Search for the cell housing the specified text and yield its [x, y] center coordinate. 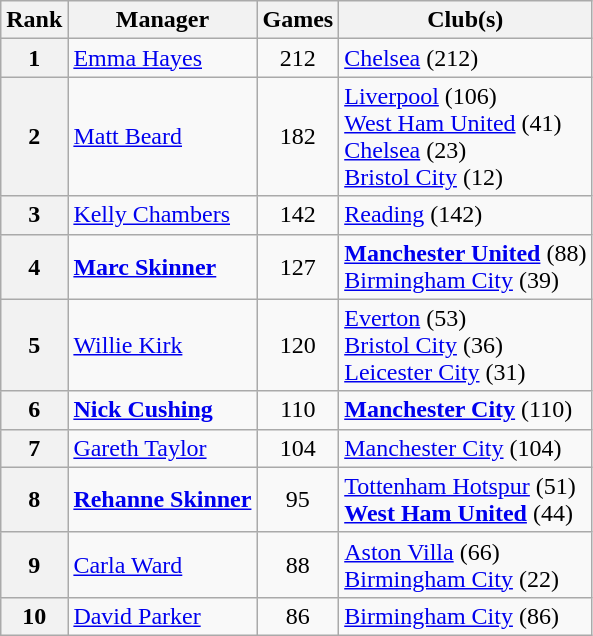
8 [34, 500]
Nick Cushing [162, 410]
Manchester United (88)Birmingham City (39) [466, 266]
Manager [162, 20]
Aston Villa (66)Birmingham City (22) [466, 564]
Carla Ward [162, 564]
110 [298, 410]
9 [34, 564]
6 [34, 410]
7 [34, 448]
Marc Skinner [162, 266]
Games [298, 20]
Matt Beard [162, 136]
Tottenham Hotspur (51)West Ham United (44) [466, 500]
120 [298, 345]
104 [298, 448]
Kelly Chambers [162, 215]
86 [298, 616]
95 [298, 500]
Gareth Taylor [162, 448]
Emma Hayes [162, 58]
Club(s) [466, 20]
5 [34, 345]
1 [34, 58]
4 [34, 266]
Willie Kirk [162, 345]
88 [298, 564]
Manchester City (110) [466, 410]
David Parker [162, 616]
182 [298, 136]
Everton (53)Bristol City (36)Leicester City (31) [466, 345]
10 [34, 616]
Rehanne Skinner [162, 500]
212 [298, 58]
Birmingham City (86) [466, 616]
2 [34, 136]
Liverpool (106)West Ham United (41)Chelsea (23)Bristol City (12) [466, 136]
Manchester City (104) [466, 448]
Reading (142) [466, 215]
142 [298, 215]
Rank [34, 20]
127 [298, 266]
Chelsea (212) [466, 58]
3 [34, 215]
